From the cell containing the given text, extract its center point as [x, y] coordinate. 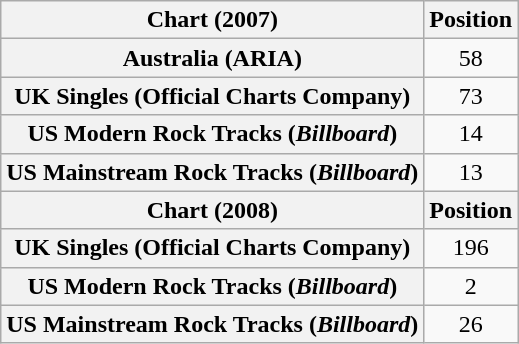
196 [471, 248]
73 [471, 96]
Chart (2008) [212, 210]
13 [471, 172]
Australia (ARIA) [212, 58]
2 [471, 286]
14 [471, 134]
26 [471, 324]
Chart (2007) [212, 20]
58 [471, 58]
